Identify which cell holds the provided text, then report its [X, Y] central coordinate. 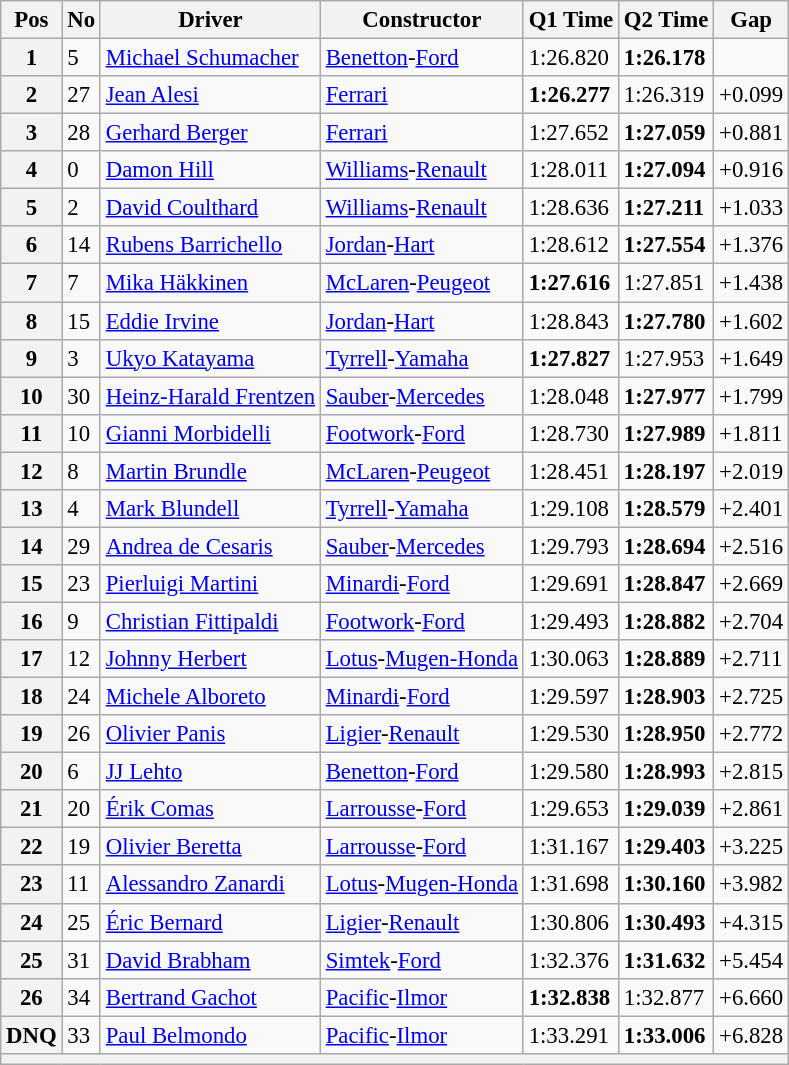
1:32.376 [570, 960]
17 [32, 659]
Pos [32, 20]
34 [81, 997]
1:29.653 [570, 809]
33 [81, 1035]
1:27.977 [666, 396]
+2.019 [752, 471]
1:28.950 [666, 734]
+6.828 [752, 1035]
Ukyo Katayama [210, 358]
1:28.197 [666, 471]
21 [32, 809]
1:27.059 [666, 133]
Michael Schumacher [210, 58]
+0.881 [752, 133]
29 [81, 546]
Gianni Morbidelli [210, 433]
1:33.006 [666, 1035]
1:31.167 [570, 847]
Mika Häkkinen [210, 283]
27 [81, 95]
1:28.882 [666, 621]
Gerhard Berger [210, 133]
Érik Comas [210, 809]
Olivier Beretta [210, 847]
1:28.694 [666, 546]
1:30.063 [570, 659]
Driver [210, 20]
1:27.616 [570, 283]
1:29.597 [570, 697]
+0.099 [752, 95]
28 [81, 133]
Pierluigi Martini [210, 584]
+2.725 [752, 697]
Eddie Irvine [210, 321]
1:32.838 [570, 997]
Damon Hill [210, 170]
Paul Belmondo [210, 1035]
Andrea de Cesaris [210, 546]
1 [32, 58]
1:29.691 [570, 584]
+1.376 [752, 245]
1:29.108 [570, 509]
+1.438 [752, 283]
Alessandro Zanardi [210, 885]
+2.401 [752, 509]
1:28.903 [666, 697]
1:29.493 [570, 621]
Bertrand Gachot [210, 997]
Christian Fittipaldi [210, 621]
1:28.048 [570, 396]
+2.815 [752, 772]
1:28.889 [666, 659]
+3.225 [752, 847]
+1.799 [752, 396]
Rubens Barrichello [210, 245]
Q1 Time [570, 20]
Gap [752, 20]
1:28.579 [666, 509]
1:28.636 [570, 208]
Heinz-Harald Frentzen [210, 396]
David Brabham [210, 960]
0 [81, 170]
1:30.493 [666, 922]
+2.516 [752, 546]
1:26.277 [570, 95]
1:27.827 [570, 358]
1:27.989 [666, 433]
+2.861 [752, 809]
1:28.843 [570, 321]
1:28.612 [570, 245]
Michele Alboreto [210, 697]
+1.033 [752, 208]
+4.315 [752, 922]
1:27.094 [666, 170]
1:31.632 [666, 960]
1:29.793 [570, 546]
1:27.953 [666, 358]
13 [32, 509]
+2.772 [752, 734]
Olivier Panis [210, 734]
+1.649 [752, 358]
JJ Lehto [210, 772]
1:28.011 [570, 170]
Q2 Time [666, 20]
1:30.806 [570, 922]
1:27.851 [666, 283]
DNQ [32, 1035]
16 [32, 621]
1:28.847 [666, 584]
18 [32, 697]
1:32.877 [666, 997]
1:29.403 [666, 847]
Mark Blundell [210, 509]
+5.454 [752, 960]
Johnny Herbert [210, 659]
+2.669 [752, 584]
+1.811 [752, 433]
+0.916 [752, 170]
1:28.730 [570, 433]
1:26.319 [666, 95]
1:27.554 [666, 245]
+3.982 [752, 885]
1:30.160 [666, 885]
Éric Bernard [210, 922]
1:29.530 [570, 734]
+2.704 [752, 621]
22 [32, 847]
1:29.039 [666, 809]
31 [81, 960]
1:27.652 [570, 133]
1:26.178 [666, 58]
1:28.993 [666, 772]
1:33.291 [570, 1035]
+1.602 [752, 321]
30 [81, 396]
Jean Alesi [210, 95]
1:31.698 [570, 885]
1:27.780 [666, 321]
1:29.580 [570, 772]
1:28.451 [570, 471]
1:27.211 [666, 208]
Simtek-Ford [422, 960]
Constructor [422, 20]
+2.711 [752, 659]
David Coulthard [210, 208]
No [81, 20]
1:26.820 [570, 58]
+6.660 [752, 997]
Martin Brundle [210, 471]
